Pinpoint the cell where the given text exists, returning its (X, Y) midpoint coordinate. 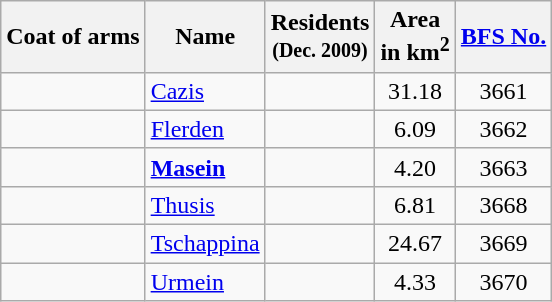
Residents(Dec. 2009) (320, 37)
31.18 (415, 91)
3662 (503, 129)
4.20 (415, 167)
6.09 (415, 129)
4.33 (415, 282)
Flerden (205, 129)
Urmein (205, 282)
3670 (503, 282)
Name (205, 37)
Tschappina (205, 244)
24.67 (415, 244)
Thusis (205, 205)
Masein (205, 167)
Area in km2 (415, 37)
Coat of arms (73, 37)
3661 (503, 91)
3663 (503, 167)
3668 (503, 205)
6.81 (415, 205)
Cazis (205, 91)
3669 (503, 244)
BFS No. (503, 37)
